Return the [X, Y] coordinate for the center point of the cell that contains the specified text.  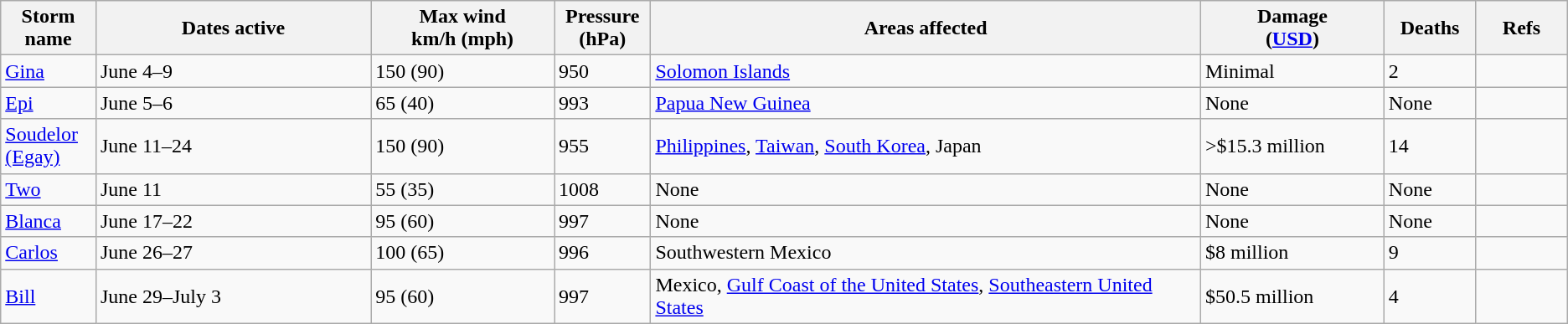
100 (65) [462, 253]
14 [1429, 146]
Max windkm/h (mph) [462, 28]
993 [603, 103]
4 [1429, 296]
$8 million [1292, 253]
June 11–24 [233, 146]
Soudelor (Egay) [49, 146]
Papua New Guinea [926, 103]
Damage(USD) [1292, 28]
55 (35) [462, 189]
996 [603, 253]
Gina [49, 71]
$50.5 million [1292, 296]
Minimal [1292, 71]
Blanca [49, 221]
Carlos [49, 253]
2 [1429, 71]
Epi [49, 103]
Refs [1522, 28]
June 17–22 [233, 221]
955 [603, 146]
Pressure(hPa) [603, 28]
Mexico, Gulf Coast of the United States, Southeastern United States [926, 296]
June 29–July 3 [233, 296]
950 [603, 71]
June 26–27 [233, 253]
1008 [603, 189]
June 4–9 [233, 71]
Solomon Islands [926, 71]
Dates active [233, 28]
June 11 [233, 189]
9 [1429, 253]
Southwestern Mexico [926, 253]
June 5–6 [233, 103]
Storm name [49, 28]
65 (40) [462, 103]
>$15.3 million [1292, 146]
Deaths [1429, 28]
Two [49, 189]
Philippines, Taiwan, South Korea, Japan [926, 146]
Areas affected [926, 28]
Bill [49, 296]
